For the text-containing cell, return its midpoint in [x, y] coordinate format. 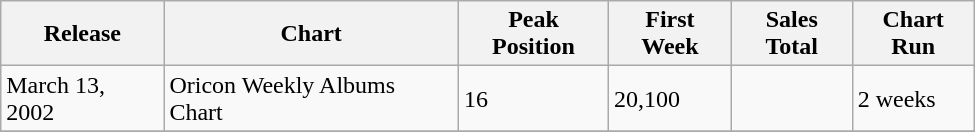
Chart Run [913, 34]
16 [533, 98]
Peak Position [533, 34]
Oricon Weekly Albums Chart [312, 98]
Sales Total [792, 34]
First Week [670, 34]
20,100 [670, 98]
2 weeks [913, 98]
Release [82, 34]
March 13, 2002 [82, 98]
Chart [312, 34]
